From the cell containing the given text, extract its center point as (x, y) coordinate. 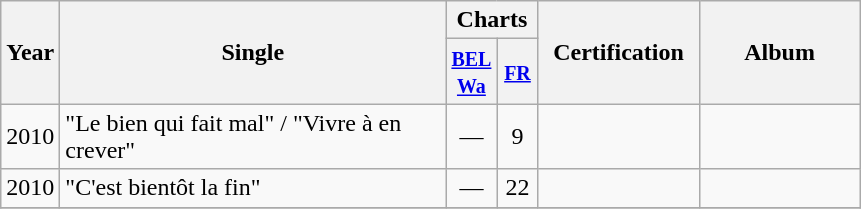
BEL Wa (472, 72)
Single (253, 52)
"C'est bientôt la fin" (253, 188)
Year (30, 52)
22 (518, 188)
FR (518, 72)
Charts (492, 20)
9 (518, 136)
Album (780, 52)
"Le bien qui fait mal" / "Vivre à en crever" (253, 136)
Certification (618, 52)
